Return the (X, Y) coordinate for the center point of the cell that contains the specified text.  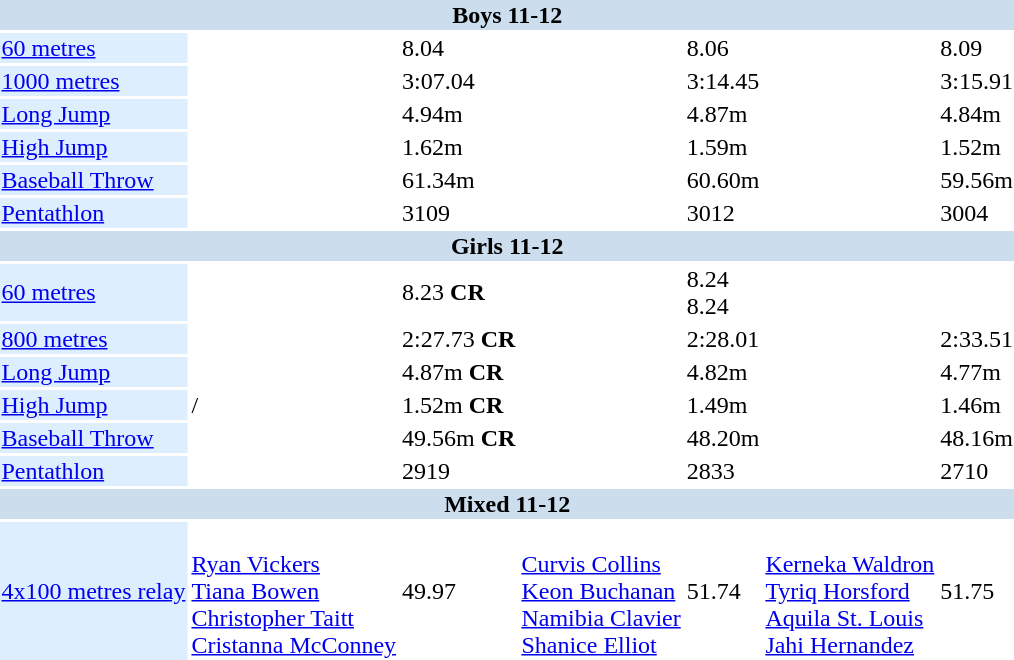
4.87m CR (459, 372)
Girls 11-12 (507, 246)
61.34m (459, 180)
Boys 11-12 (507, 15)
8.23 CR (459, 292)
1000 metres (94, 81)
49.56m CR (459, 438)
51.74 (723, 591)
Mixed 11-12 (507, 504)
49.97 (459, 591)
8.24 8.24 (723, 292)
Kerneka Waldron Tyriq Horsford Aquila St. Louis Jahi Hernandez (850, 591)
48.20m (723, 438)
1.49m (723, 405)
8.04 (459, 48)
3:14.45 (723, 81)
4.82m (723, 372)
Curvis Collins Keon Buchanan Namibia Clavier Shanice Elliot (601, 591)
4.87m (723, 114)
2:28.01 (723, 339)
2919 (459, 471)
2833 (723, 471)
Ryan Vickers Tiana Bowen Christopher Taitt Cristanna McConney (294, 591)
1.52m CR (459, 405)
800 metres (94, 339)
3:07.04 (459, 81)
2:27.73 CR (459, 339)
3109 (459, 213)
/ (294, 405)
4.94m (459, 114)
60.60m (723, 180)
3012 (723, 213)
8.06 (723, 48)
1.62m (459, 147)
4x100 metres relay (94, 591)
1.59m (723, 147)
